Return the [X, Y] coordinate for the center point of the cell that contains the specified text.  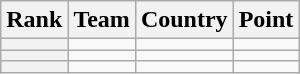
Team [102, 20]
Country [184, 20]
Rank [34, 20]
Point [266, 20]
